Return the (x, y) coordinate for the center point of the cell that contains the specified text.  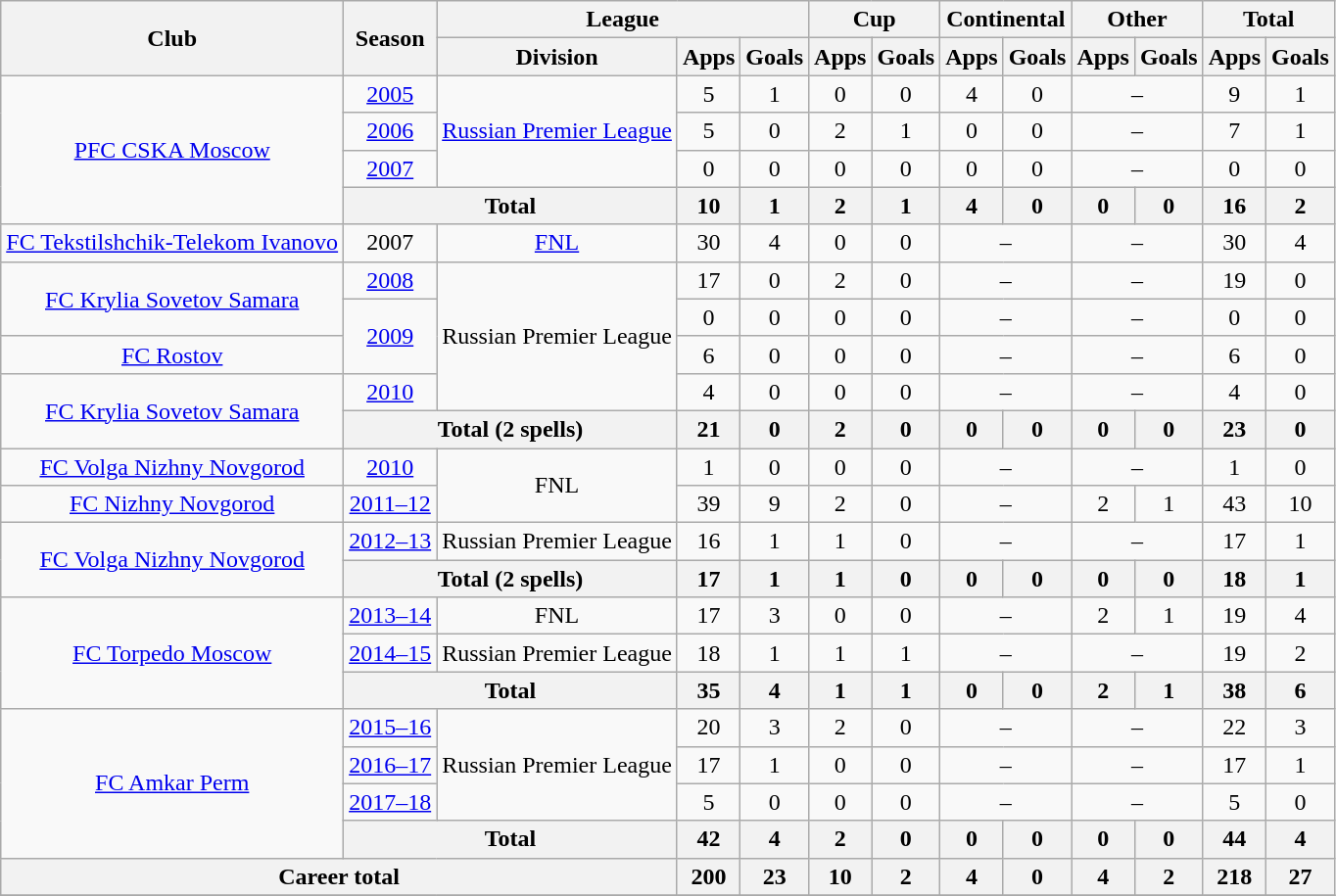
2011–12 (390, 504)
FC Nizhny Novgorod (172, 504)
2013–14 (390, 616)
7 (1234, 131)
Career total (339, 876)
FC Tekstilshchik-Telekom Ivanovo (172, 243)
21 (708, 429)
Club (172, 38)
2012–13 (390, 542)
44 (1234, 839)
Cup (875, 20)
2016–17 (390, 765)
2015–16 (390, 728)
FC Rostov (172, 354)
43 (1234, 504)
Division (557, 57)
22 (1234, 728)
39 (708, 504)
FC Amkar Perm (172, 783)
2008 (390, 280)
35 (708, 690)
38 (1234, 690)
218 (1234, 876)
2006 (390, 131)
PFC CSKA Moscow (172, 150)
2005 (390, 94)
Continental (1006, 20)
27 (1301, 876)
20 (708, 728)
2017–18 (390, 802)
Season (390, 38)
FC Torpedo Moscow (172, 653)
42 (708, 839)
2009 (390, 336)
2014–15 (390, 653)
League (623, 20)
200 (708, 876)
Other (1137, 20)
